Provide the (x, y) coordinate of the cell's center where the given text is located.  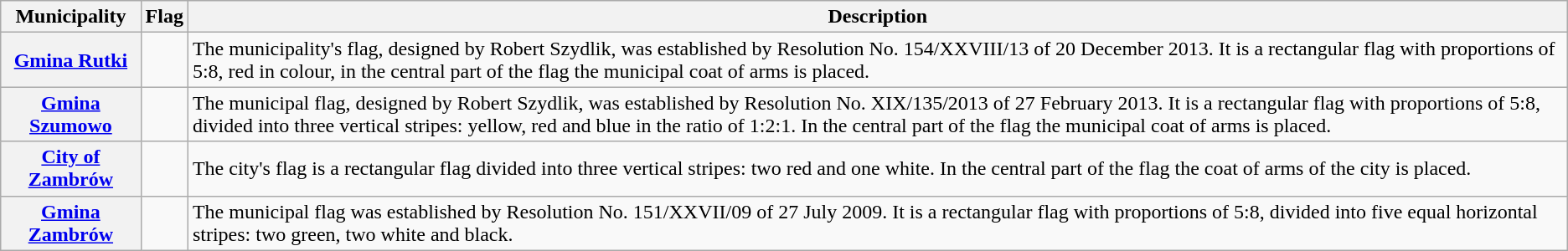
City of Zambrów (70, 169)
Description (878, 17)
Gmina Rutki (70, 60)
Gmina Zambrów (70, 223)
Flag (164, 17)
Municipality (70, 17)
Gmina Szumowo (70, 114)
